Return (x, y) of the center of cell containing provided text 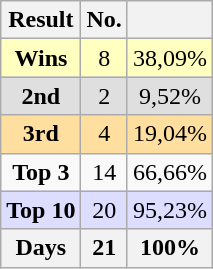
8 (104, 58)
20 (104, 210)
14 (104, 172)
3rd (41, 134)
100% (170, 248)
Wins (41, 58)
38,09% (170, 58)
9,52% (170, 96)
19,04% (170, 134)
No. (104, 20)
Days (41, 248)
2 (104, 96)
Top 10 (41, 210)
2nd (41, 96)
21 (104, 248)
Result (41, 20)
66,66% (170, 172)
95,23% (170, 210)
Top 3 (41, 172)
4 (104, 134)
